Identify which cell holds the provided text, then report its (X, Y) central coordinate. 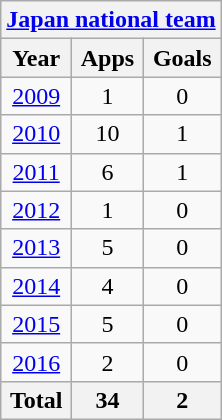
Japan national team (111, 20)
2016 (36, 362)
2010 (36, 134)
2014 (36, 286)
4 (108, 286)
2011 (36, 172)
2012 (36, 210)
2015 (36, 324)
Total (36, 400)
Year (36, 58)
Apps (108, 58)
10 (108, 134)
6 (108, 172)
2013 (36, 248)
Goals (182, 58)
34 (108, 400)
2009 (36, 96)
